Pinpoint the cell where the given text exists, returning its (X, Y) midpoint coordinate. 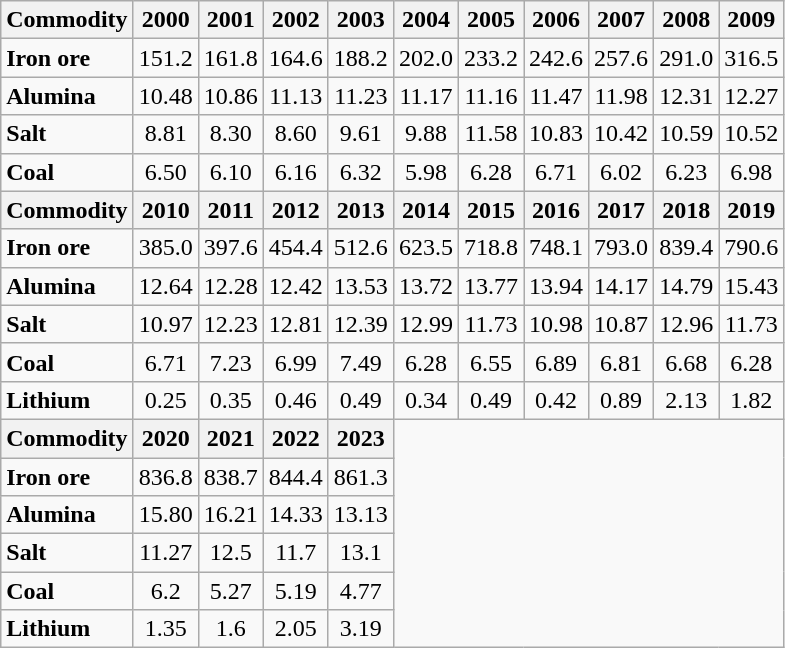
242.6 (556, 58)
2.05 (296, 629)
11.23 (360, 96)
2000 (166, 20)
2001 (230, 20)
718.8 (490, 248)
2013 (360, 210)
1.35 (166, 629)
748.1 (556, 248)
2.13 (686, 400)
2008 (686, 20)
2022 (296, 438)
12.23 (230, 324)
13.77 (490, 286)
6.02 (622, 172)
11.7 (296, 553)
2014 (426, 210)
454.4 (296, 248)
0.25 (166, 400)
10.48 (166, 96)
6.98 (752, 172)
2003 (360, 20)
12.5 (230, 553)
12.42 (296, 286)
6.50 (166, 172)
0.89 (622, 400)
13.1 (360, 553)
2010 (166, 210)
8.60 (296, 134)
164.6 (296, 58)
2019 (752, 210)
7.23 (230, 362)
12.64 (166, 286)
2002 (296, 20)
11.17 (426, 96)
11.98 (622, 96)
257.6 (622, 58)
385.0 (166, 248)
8.81 (166, 134)
6.10 (230, 172)
2018 (686, 210)
14.33 (296, 515)
793.0 (622, 248)
6.16 (296, 172)
397.6 (230, 248)
2011 (230, 210)
6.81 (622, 362)
6.68 (686, 362)
2009 (752, 20)
10.87 (622, 324)
3.19 (360, 629)
5.98 (426, 172)
790.6 (752, 248)
15.80 (166, 515)
12.81 (296, 324)
12.28 (230, 286)
10.97 (166, 324)
861.3 (360, 477)
161.8 (230, 58)
6.23 (686, 172)
844.4 (296, 477)
1.6 (230, 629)
10.98 (556, 324)
6.2 (166, 591)
10.59 (686, 134)
0.34 (426, 400)
2015 (490, 210)
2020 (166, 438)
11.58 (490, 134)
16.21 (230, 515)
2017 (622, 210)
839.4 (686, 248)
11.16 (490, 96)
5.19 (296, 591)
5.27 (230, 591)
12.31 (686, 96)
10.83 (556, 134)
2023 (360, 438)
6.89 (556, 362)
13.94 (556, 286)
12.96 (686, 324)
836.8 (166, 477)
7.49 (360, 362)
6.99 (296, 362)
12.27 (752, 96)
14.17 (622, 286)
13.72 (426, 286)
6.55 (490, 362)
15.43 (752, 286)
10.42 (622, 134)
2006 (556, 20)
9.88 (426, 134)
13.53 (360, 286)
11.47 (556, 96)
14.79 (686, 286)
291.0 (686, 58)
512.6 (360, 248)
2012 (296, 210)
11.27 (166, 553)
2007 (622, 20)
12.99 (426, 324)
151.2 (166, 58)
623.5 (426, 248)
9.61 (360, 134)
0.42 (556, 400)
838.7 (230, 477)
13.13 (360, 515)
10.52 (752, 134)
8.30 (230, 134)
188.2 (360, 58)
4.77 (360, 591)
10.86 (230, 96)
0.35 (230, 400)
0.46 (296, 400)
1.82 (752, 400)
316.5 (752, 58)
6.32 (360, 172)
2021 (230, 438)
12.39 (360, 324)
202.0 (426, 58)
233.2 (490, 58)
2016 (556, 210)
2005 (490, 20)
11.13 (296, 96)
2004 (426, 20)
